Scan for the cell matching the given text and deliver its [X, Y] coordinate at center. 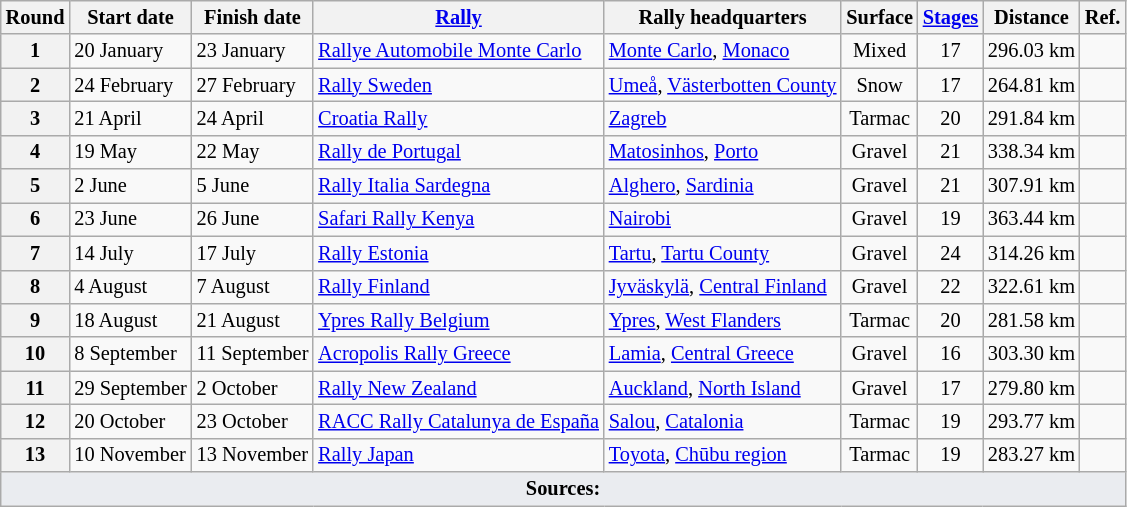
10 November [130, 455]
10 [36, 354]
23 June [130, 219]
279.80 km [1032, 388]
3 [36, 118]
21 August [253, 320]
Umeå, Västerbotten County [723, 85]
303.30 km [1032, 354]
23 October [253, 421]
11 September [253, 354]
14 July [130, 253]
7 [36, 253]
Safari Rally Kenya [458, 219]
Nairobi [723, 219]
16 [950, 354]
Distance [1032, 17]
Acropolis Rally Greece [458, 354]
20 January [130, 51]
29 September [130, 388]
17 July [253, 253]
Salou, Catalonia [723, 421]
23 January [253, 51]
Mixed [879, 51]
20 October [130, 421]
Rally Japan [458, 455]
8 [36, 287]
Round [36, 17]
18 August [130, 320]
RACC Rally Catalunya de España [458, 421]
2 [36, 85]
264.81 km [1032, 85]
2 October [253, 388]
Stages [950, 17]
Rally Italia Sardegna [458, 186]
296.03 km [1032, 51]
Snow [879, 85]
8 September [130, 354]
6 [36, 219]
281.58 km [1032, 320]
314.26 km [1032, 253]
12 [36, 421]
Jyväskylä, Central Finland [723, 287]
Sources: [564, 489]
Matosinhos, Porto [723, 152]
Rally de Portugal [458, 152]
22 [950, 287]
Ypres Rally Belgium [458, 320]
Ref. [1102, 17]
4 August [130, 287]
363.44 km [1032, 219]
Rally Sweden [458, 85]
26 June [253, 219]
Rallye Automobile Monte Carlo [458, 51]
5 June [253, 186]
Croatia Rally [458, 118]
Rally [458, 17]
9 [36, 320]
Monte Carlo, Monaco [723, 51]
19 May [130, 152]
24 April [253, 118]
2 June [130, 186]
Start date [130, 17]
Rally Finland [458, 287]
Rally headquarters [723, 17]
Zagreb [723, 118]
7 August [253, 287]
4 [36, 152]
Alghero, Sardinia [723, 186]
Surface [879, 17]
Tartu, Tartu County [723, 253]
24 [950, 253]
Finish date [253, 17]
5 [36, 186]
291.84 km [1032, 118]
Rally New Zealand [458, 388]
307.91 km [1032, 186]
Ypres, West Flanders [723, 320]
11 [36, 388]
13 [36, 455]
1 [36, 51]
293.77 km [1032, 421]
Lamia, Central Greece [723, 354]
Toyota, Chūbu region [723, 455]
322.61 km [1032, 287]
24 February [130, 85]
13 November [253, 455]
338.34 km [1032, 152]
27 February [253, 85]
Auckland, North Island [723, 388]
22 May [253, 152]
21 April [130, 118]
Rally Estonia [458, 253]
283.27 km [1032, 455]
